Return [x, y] of the center of cell containing provided text 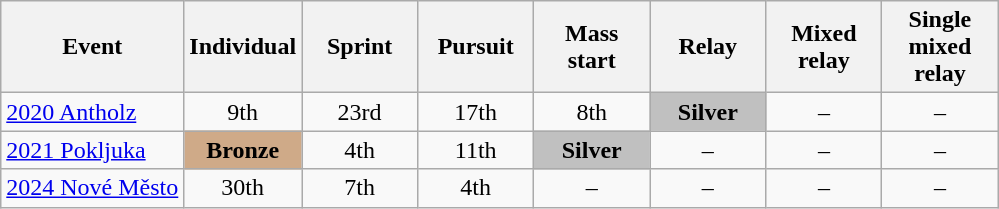
Mass start [592, 47]
2024 Nové Město [92, 188]
11th [476, 150]
17th [476, 112]
Pursuit [476, 47]
8th [592, 112]
Sprint [360, 47]
Single mixed relay [940, 47]
Relay [708, 47]
2020 Antholz [92, 112]
Individual [243, 47]
2021 Pokljuka [92, 150]
7th [360, 188]
30th [243, 188]
23rd [360, 112]
Mixed relay [824, 47]
Event [92, 47]
9th [243, 112]
Bronze [243, 150]
